Scan for the cell matching the given text and deliver its (X, Y) coordinate at center. 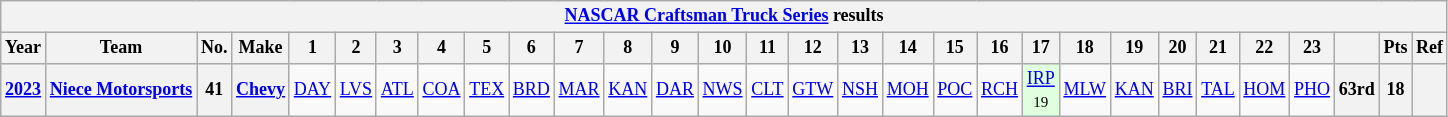
CLT (768, 90)
14 (908, 48)
Ref (1430, 48)
6 (531, 48)
41 (214, 90)
PHO (1312, 90)
No. (214, 48)
2023 (24, 90)
Team (120, 48)
Make (261, 48)
20 (1178, 48)
9 (676, 48)
MAR (579, 90)
63rd (1356, 90)
5 (487, 48)
4 (442, 48)
Chevy (261, 90)
MLW (1084, 90)
BRD (531, 90)
2 (356, 48)
Year (24, 48)
23 (1312, 48)
GTW (813, 90)
DAY (312, 90)
RCH (1000, 90)
TEX (487, 90)
ATL (397, 90)
10 (722, 48)
DAR (676, 90)
POC (955, 90)
1 (312, 48)
BRI (1178, 90)
7 (579, 48)
16 (1000, 48)
COA (442, 90)
15 (955, 48)
3 (397, 48)
21 (1218, 48)
13 (860, 48)
22 (1264, 48)
12 (813, 48)
NWS (722, 90)
17 (1040, 48)
Niece Motorsports (120, 90)
NSH (860, 90)
MOH (908, 90)
HOM (1264, 90)
NASCAR Craftsman Truck Series results (724, 16)
8 (628, 48)
Pts (1396, 48)
11 (768, 48)
TAL (1218, 90)
19 (1134, 48)
LVS (356, 90)
IRP19 (1040, 90)
